Determine the [X, Y] coordinate at the center of the cell enclosing the given text.  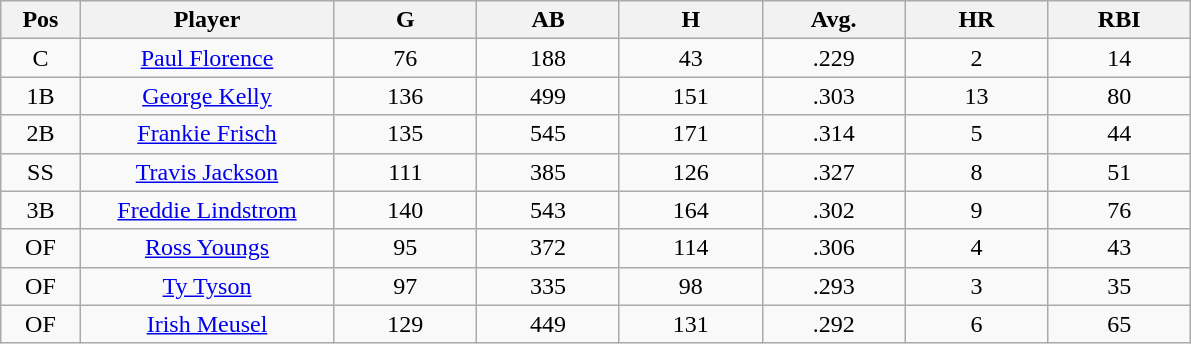
499 [548, 96]
Irish Meusel [207, 324]
.327 [834, 172]
111 [406, 172]
135 [406, 134]
129 [406, 324]
Player [207, 20]
136 [406, 96]
Paul Florence [207, 58]
Avg. [834, 20]
6 [976, 324]
449 [548, 324]
C [40, 58]
385 [548, 172]
188 [548, 58]
97 [406, 286]
Ross Youngs [207, 248]
Frankie Frisch [207, 134]
372 [548, 248]
.314 [834, 134]
.302 [834, 210]
35 [1120, 286]
131 [690, 324]
Freddie Lindstrom [207, 210]
2B [40, 134]
98 [690, 286]
126 [690, 172]
114 [690, 248]
Ty Tyson [207, 286]
Travis Jackson [207, 172]
545 [548, 134]
151 [690, 96]
George Kelly [207, 96]
51 [1120, 172]
.292 [834, 324]
H [690, 20]
1B [40, 96]
65 [1120, 324]
14 [1120, 58]
13 [976, 96]
8 [976, 172]
5 [976, 134]
3 [976, 286]
171 [690, 134]
140 [406, 210]
335 [548, 286]
80 [1120, 96]
G [406, 20]
2 [976, 58]
AB [548, 20]
SS [40, 172]
.293 [834, 286]
4 [976, 248]
95 [406, 248]
164 [690, 210]
HR [976, 20]
RBI [1120, 20]
44 [1120, 134]
.229 [834, 58]
3B [40, 210]
.303 [834, 96]
.306 [834, 248]
9 [976, 210]
Pos [40, 20]
543 [548, 210]
